Scan for the cell matching the given text and deliver its (x, y) coordinate at center. 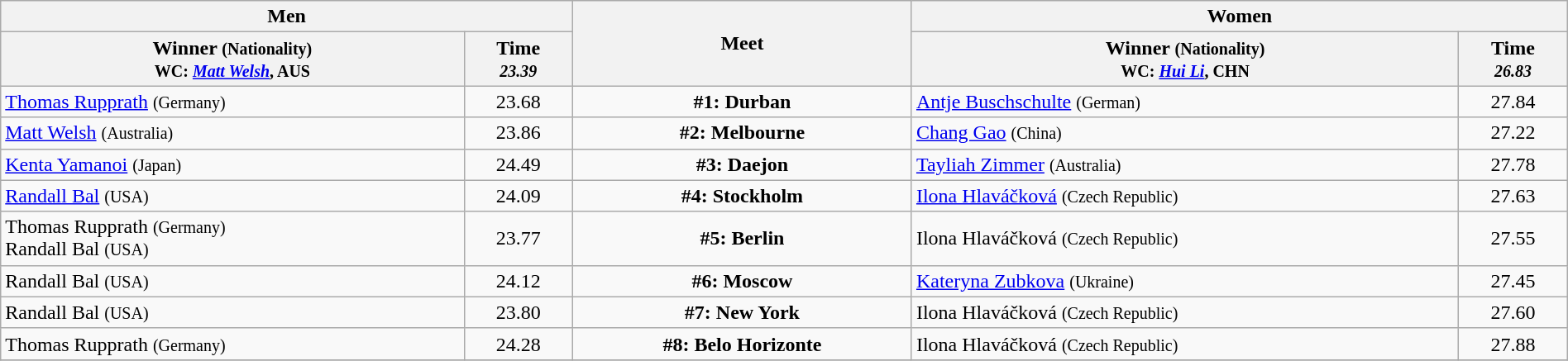
27.84 (1513, 102)
23.86 (518, 133)
#5: Berlin (742, 238)
Tayliah Zimmer (Australia) (1184, 164)
23.77 (518, 238)
Matt Welsh (Australia) (232, 133)
23.80 (518, 312)
Time23.39 (518, 59)
Antje Buschschulte (German) (1184, 102)
27.55 (1513, 238)
#4: Stockholm (742, 196)
#2: Melbourne (742, 133)
#7: New York (742, 312)
#3: Daejon (742, 164)
#1: Durban (742, 102)
27.88 (1513, 344)
Winner (Nationality)WC: Matt Welsh, AUS (232, 59)
#8: Belo Horizonte (742, 344)
27.45 (1513, 281)
#6: Moscow (742, 281)
23.68 (518, 102)
27.78 (1513, 164)
27.22 (1513, 133)
24.28 (518, 344)
24.09 (518, 196)
Kateryna Zubkova (Ukraine) (1184, 281)
27.63 (1513, 196)
27.60 (1513, 312)
Thomas Rupprath (Germany) Randall Bal (USA) (232, 238)
Chang Gao (China) (1184, 133)
24.12 (518, 281)
Kenta Yamanoi (Japan) (232, 164)
Men (287, 17)
Meet (742, 43)
Time26.83 (1513, 59)
Women (1239, 17)
Winner (Nationality)WC: Hui Li, CHN (1184, 59)
24.49 (518, 164)
